From the cell containing the given text, extract its center point as [x, y] coordinate. 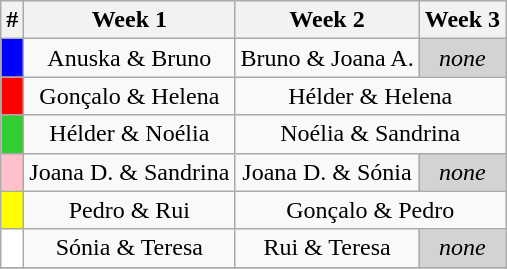
Sónia & Teresa [130, 248]
Noélia & Sandrina [370, 134]
Hélder & Helena [370, 96]
# [12, 20]
Joana D. & Sandrina [130, 172]
Week 1 [130, 20]
Anuska & Bruno [130, 58]
Week 2 [327, 20]
Pedro & Rui [130, 210]
Gonçalo & Pedro [370, 210]
Gonçalo & Helena [130, 96]
Rui & Teresa [327, 248]
Bruno & Joana A. [327, 58]
Hélder & Noélia [130, 134]
Joana D. & Sónia [327, 172]
Week 3 [462, 20]
